Find where the given text appears and provide that cell's center as [x, y] coordinate. 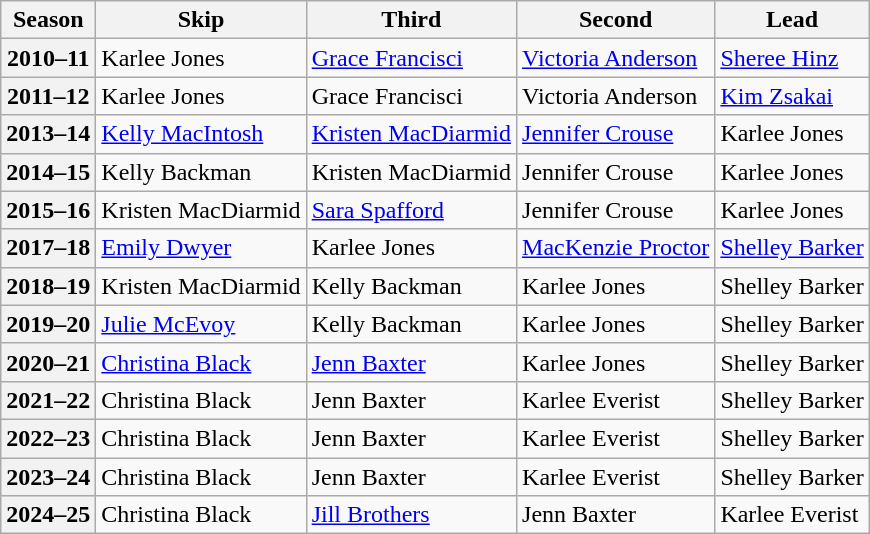
2021–22 [48, 400]
2018–19 [48, 286]
2013–14 [48, 134]
2010–11 [48, 58]
2011–12 [48, 96]
Skip [201, 20]
Kelly MacIntosh [201, 134]
2019–20 [48, 324]
Third [411, 20]
2024–25 [48, 515]
2020–21 [48, 362]
2015–16 [48, 210]
Emily Dwyer [201, 248]
Second [616, 20]
2017–18 [48, 248]
Jill Brothers [411, 515]
Lead [792, 20]
Sheree Hinz [792, 58]
2014–15 [48, 172]
2022–23 [48, 438]
2023–24 [48, 477]
Sara Spafford [411, 210]
Season [48, 20]
Kim Zsakai [792, 96]
Julie McEvoy [201, 324]
MacKenzie Proctor [616, 248]
